Return [x, y] of the center of cell containing provided text 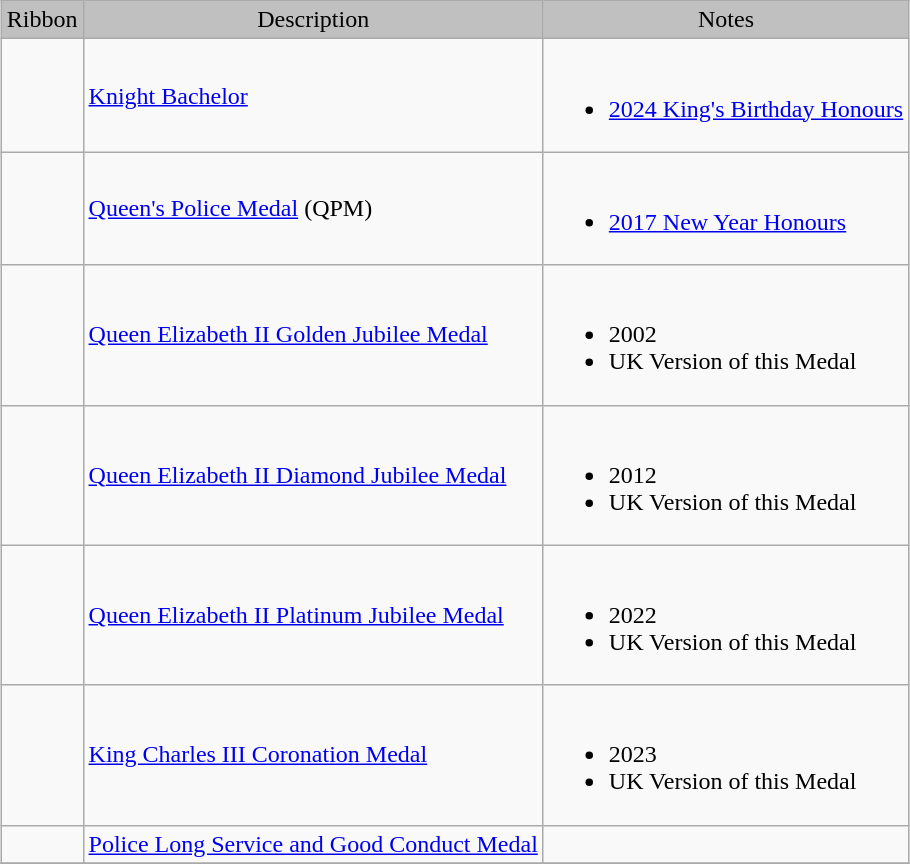
King Charles III Coronation Medal [313, 755]
2023UK Version of this Medal [726, 755]
2024 King's Birthday Honours [726, 96]
Queen's Police Medal (QPM) [313, 208]
Queen Elizabeth II Golden Jubilee Medal [313, 335]
Queen Elizabeth II Platinum Jubilee Medal [313, 615]
2017 New Year Honours [726, 208]
Description [313, 20]
Notes [726, 20]
2022UK Version of this Medal [726, 615]
Knight Bachelor [313, 96]
Ribbon [42, 20]
2012UK Version of this Medal [726, 475]
Police Long Service and Good Conduct Medal [313, 844]
Queen Elizabeth II Diamond Jubilee Medal [313, 475]
2002UK Version of this Medal [726, 335]
